Identify which cell holds the provided text, then report its (x, y) central coordinate. 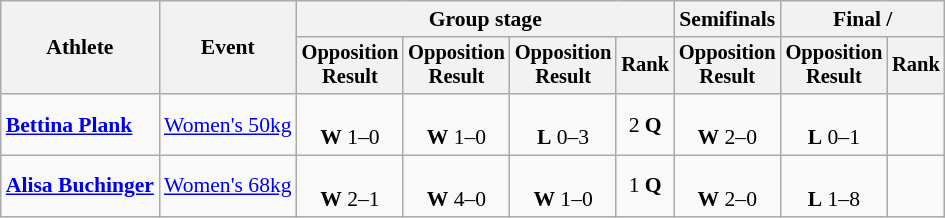
W 4–0 (456, 186)
Semifinals (728, 19)
Women's 50kg (228, 124)
Group stage (486, 19)
Women's 68kg (228, 186)
W 2–1 (350, 186)
2 Q (645, 124)
Event (228, 48)
1 Q (645, 186)
Alisa Buchinger (80, 186)
L 0–3 (564, 124)
L 1–8 (834, 186)
Final / (863, 19)
Bettina Plank (80, 124)
L 0–1 (834, 124)
Athlete (80, 48)
